Provide the (X, Y) coordinate of the cell's center where the given text is located.  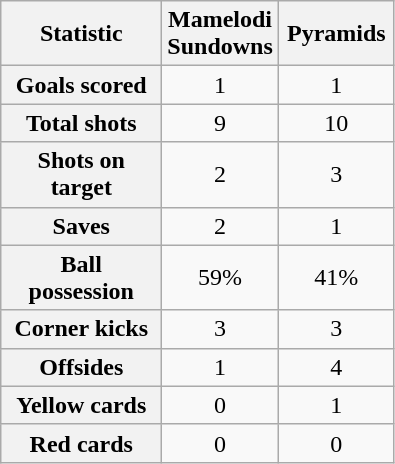
59% (220, 278)
Goals scored (82, 85)
Mamelodi Sundowns (220, 34)
Total shots (82, 123)
Corner kicks (82, 329)
Ball possession (82, 278)
41% (336, 278)
Pyramids (336, 34)
Shots on target (82, 174)
9 (220, 123)
10 (336, 123)
Yellow cards (82, 405)
Saves (82, 226)
Offsides (82, 367)
Statistic (82, 34)
4 (336, 367)
Red cards (82, 443)
